Locate the cell with the specified text and output its [x, y] center coordinate. 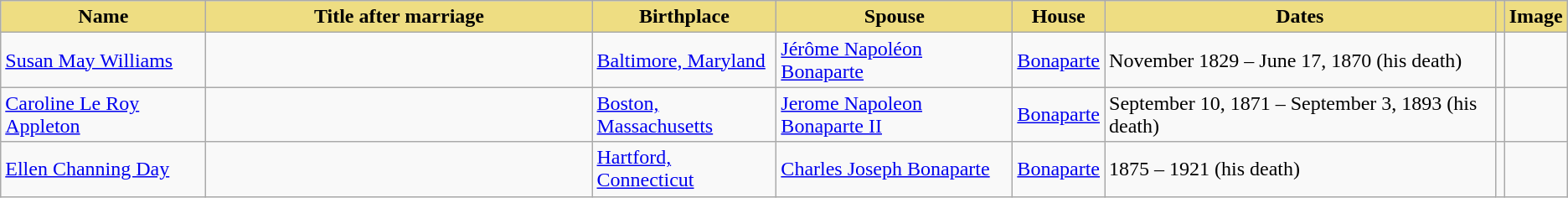
Susan May Williams [104, 60]
Birthplace [684, 17]
Ellen Channing Day [104, 169]
Title after marriage [399, 17]
Dates [1300, 17]
Name [104, 17]
Baltimore, Maryland [684, 60]
November 1829 – June 17, 1870 (his death) [1300, 60]
September 10, 1871 – September 3, 1893 (his death) [1300, 114]
Image [1536, 17]
Jerome Napoleon Bonaparte II [895, 114]
1875 – 1921 (his death) [1300, 169]
Caroline Le Roy Appleton [104, 114]
House [1059, 17]
Jérôme Napoléon Bonaparte [895, 60]
Boston, Massachusetts [684, 114]
Hartford, Connecticut [684, 169]
Charles Joseph Bonaparte [895, 169]
Spouse [895, 17]
